Provide the [x, y] coordinate of the cell's center where the given text is located.  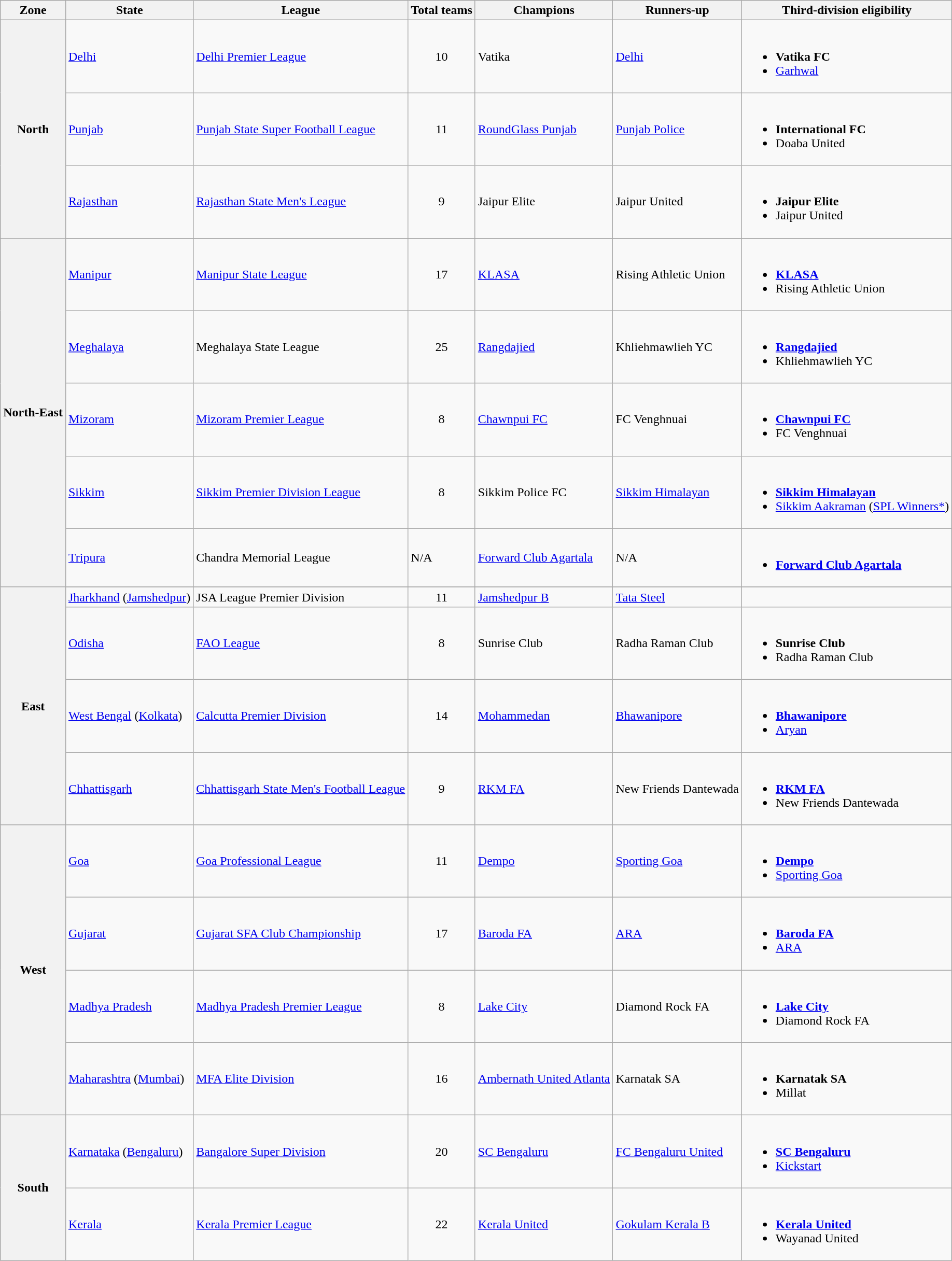
Rajasthan [129, 202]
Lake CityDiamond Rock FA [846, 1006]
Jaipur United [677, 202]
Rangdajied [544, 347]
Delhi Premier League [301, 57]
SC BengaluruKickstart [846, 1152]
RoundGlass Punjab [544, 129]
DempoSporting Goa [846, 861]
Sikkim Police FC [544, 492]
Runners-up [677, 10]
West [33, 970]
RKM FANew Friends Dantewada [846, 788]
Sikkim Himalayan [677, 492]
KLASARising Athletic Union [846, 274]
Sikkim HimalayanSikkim Aakraman (SPL Winners*) [846, 492]
Champions [544, 10]
Sunrise Club [544, 643]
Bangalore Super Division [301, 1152]
22 [442, 1224]
Kerala Premier League [301, 1224]
Calcutta Premier Division [301, 716]
Baroda FAARA [846, 934]
Ambernath United Atlanta [544, 1079]
North [33, 129]
Mizoram [129, 419]
Lake City [544, 1006]
South [33, 1188]
25 [442, 347]
Manipur [129, 274]
RKM FA [544, 788]
State [129, 10]
Mohammedan [544, 716]
Gujarat SFA Club Championship [301, 934]
Chhattisgarh State Men's Football League [301, 788]
Khliehmawlieh YC [677, 347]
Meghalaya State League [301, 347]
SC Bengaluru [544, 1152]
Tripura [129, 558]
Tata Steel [677, 597]
West Bengal (Kolkata) [129, 716]
Sikkim [129, 492]
Maharashtra (Mumbai) [129, 1079]
Jharkhand (Jamshedpur) [129, 597]
Radha Raman Club [677, 643]
New Friends Dantewada [677, 788]
Odisha [129, 643]
Karnataka (Bengaluru) [129, 1152]
KLASA [544, 274]
International FCDoaba United [846, 129]
Manipur State League [301, 274]
FC Venghnuai [677, 419]
Goa Professional League [301, 861]
20 [442, 1152]
Chawnpui FCFC Venghnuai [846, 419]
Punjab [129, 129]
JSA League Premier Division [301, 597]
Kerala UnitedWayanad United [846, 1224]
Chawnpui FC [544, 419]
RangdajiedKhliehmawlieh YC [846, 347]
League [301, 10]
14 [442, 716]
Sunrise ClubRadha Raman Club [846, 643]
Goa [129, 861]
Karnatak SAMillat [846, 1079]
Dempo [544, 861]
Jaipur EliteJaipur United [846, 202]
Punjab Police [677, 129]
Mizoram Premier League [301, 419]
Karnatak SA [677, 1079]
Kerala [129, 1224]
Total teams [442, 10]
Baroda FA [544, 934]
Kerala United [544, 1224]
Zone [33, 10]
FAO League [301, 643]
Third-division eligibility [846, 10]
Meghalaya [129, 347]
North-East [33, 413]
Jamshedpur B [544, 597]
Gujarat [129, 934]
Chhattisgarh [129, 788]
Madhya Pradesh [129, 1006]
Punjab State Super Football League [301, 129]
10 [442, 57]
East [33, 706]
Vatika [544, 57]
Sporting Goa [677, 861]
Rajasthan State Men's League [301, 202]
Jaipur Elite [544, 202]
Vatika FCGarhwal [846, 57]
Sikkim Premier Division League [301, 492]
Rising Athletic Union [677, 274]
FC Bengaluru United [677, 1152]
Madhya Pradesh Premier League [301, 1006]
Gokulam Kerala B [677, 1224]
16 [442, 1079]
Chandra Memorial League [301, 558]
BhawaniporeAryan [846, 716]
ARA [677, 934]
Diamond Rock FA [677, 1006]
Bhawanipore [677, 716]
MFA Elite Division [301, 1079]
